Find where the given text appears and provide that cell's center as (x, y) coordinate. 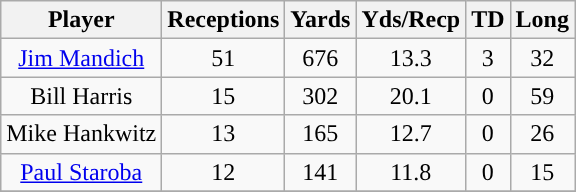
26 (542, 134)
13.3 (411, 58)
32 (542, 58)
141 (320, 172)
302 (320, 96)
11.8 (411, 172)
3 (488, 58)
20.1 (411, 96)
Mike Hankwitz (82, 134)
Paul Staroba (82, 172)
Receptions (224, 20)
Jim Mandich (82, 58)
165 (320, 134)
Long (542, 20)
51 (224, 58)
Player (82, 20)
Bill Harris (82, 96)
TD (488, 20)
12 (224, 172)
13 (224, 134)
59 (542, 96)
12.7 (411, 134)
676 (320, 58)
Yds/Recp (411, 20)
Yards (320, 20)
